Provide the (x, y) coordinate of the cell's center where the given text is located.  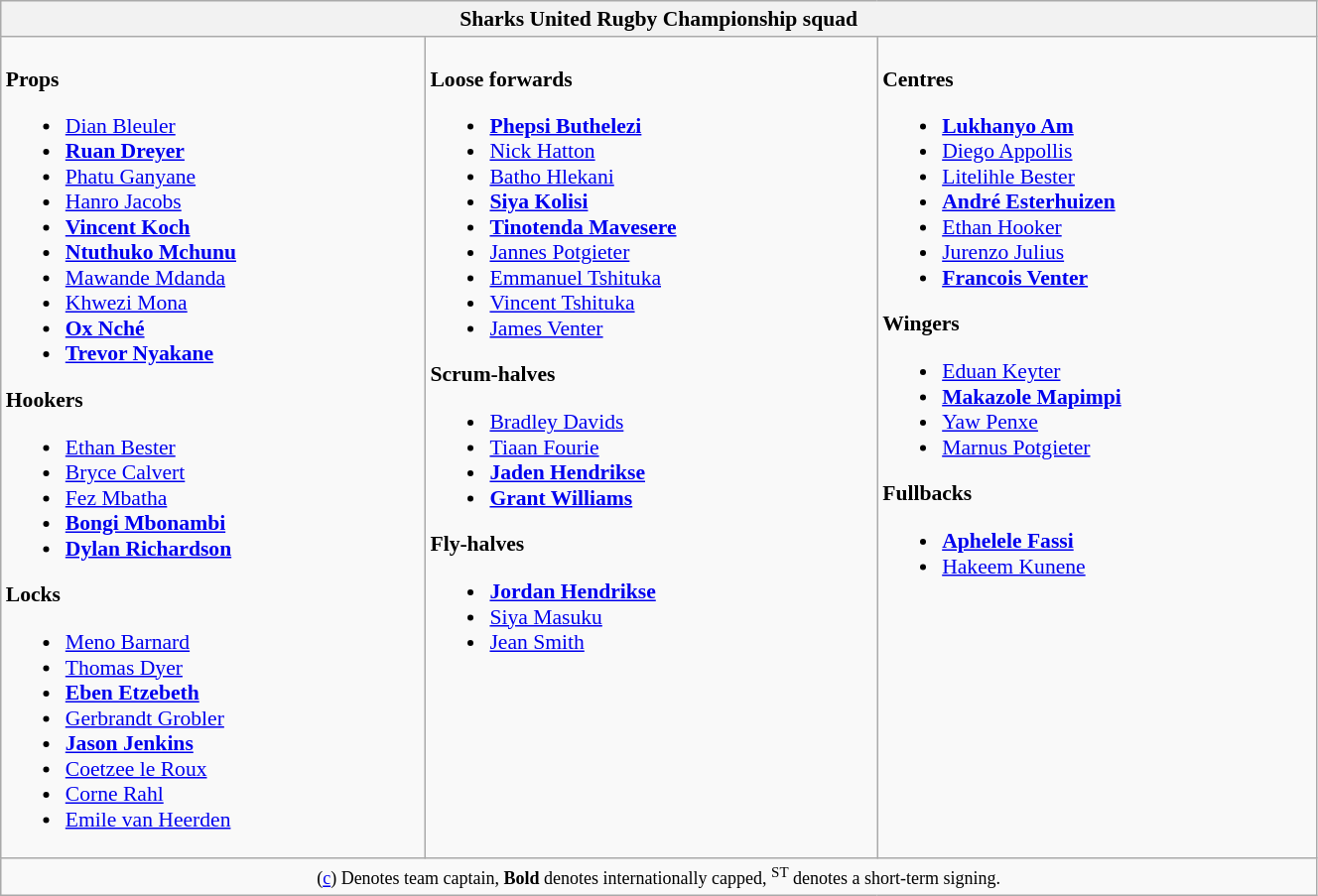
(c) Denotes team captain, Bold denotes internationally capped, ST denotes a short-term signing. (659, 877)
Sharks United Rugby Championship squad (659, 19)
